Capture the cell that displays the provided text and extract its [x, y] central coordinate. 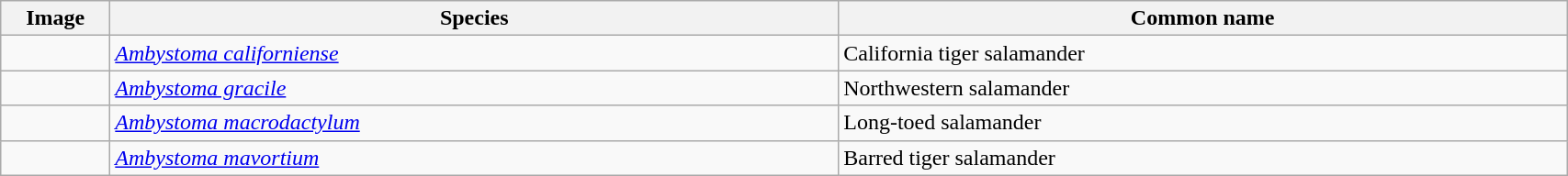
Northwestern salamander [1203, 88]
Ambystoma gracile [474, 88]
Ambystoma macrodactylum [474, 123]
Ambystoma californiense [474, 53]
Barred tiger salamander [1203, 158]
Ambystoma mavortium [474, 158]
Species [474, 18]
Common name [1203, 18]
Image [55, 18]
Long-toed salamander [1203, 123]
California tiger salamander [1203, 53]
